Locate the cell with the specified text and output its (X, Y) center coordinate. 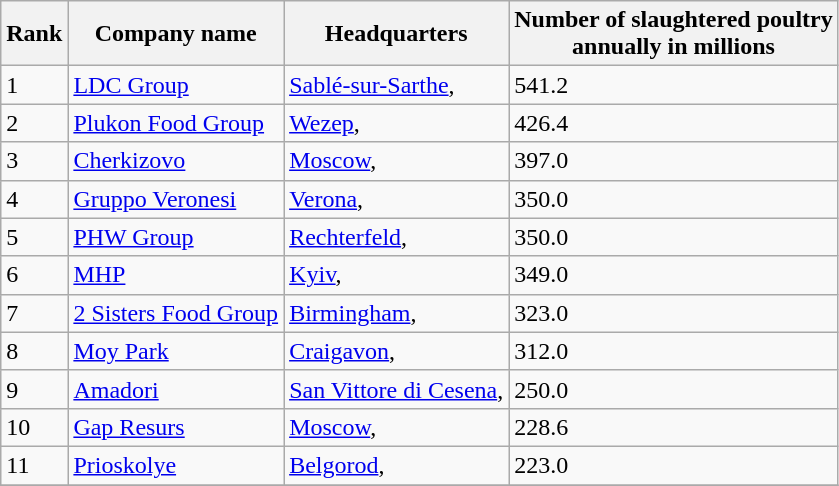
2 (34, 123)
Plukon Food Group (176, 123)
223.0 (674, 465)
Rechterfeld, (396, 237)
7 (34, 313)
Moy Park (176, 351)
323.0 (674, 313)
Belgorod, (396, 465)
6 (34, 275)
Wezep, (396, 123)
250.0 (674, 389)
397.0 (674, 161)
San Vittore di Cesena, (396, 389)
LDC Group (176, 85)
349.0 (674, 275)
2 Sisters Food Group (176, 313)
Headquarters (396, 34)
Sablé-sur-Sarthe, (396, 85)
Company name (176, 34)
Rank (34, 34)
Gap Resurs (176, 427)
541.2 (674, 85)
Kyiv, (396, 275)
3 (34, 161)
9 (34, 389)
228.6 (674, 427)
MHP (176, 275)
Craigavon, (396, 351)
Cherkizovo (176, 161)
Verona, (396, 199)
5 (34, 237)
312.0 (674, 351)
PHW Group (176, 237)
11 (34, 465)
4 (34, 199)
Gruppo Veronesi (176, 199)
1 (34, 85)
Number of slaughtered poultryannually in millions (674, 34)
Amadori (176, 389)
426.4 (674, 123)
10 (34, 427)
Birmingham, (396, 313)
Prioskolye (176, 465)
8 (34, 351)
